Return (x, y) of the center of cell containing provided text 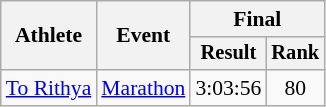
Result (228, 54)
Rank (295, 54)
3:03:56 (228, 88)
Athlete (49, 36)
Event (143, 36)
Final (257, 19)
80 (295, 88)
To Rithya (49, 88)
Marathon (143, 88)
